Return (X, Y) of the center of cell containing provided text 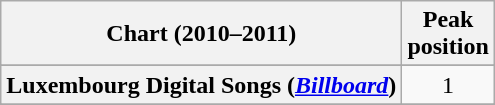
Chart (2010–2011) (202, 34)
Peakposition (448, 34)
Luxembourg Digital Songs (Billboard) (202, 85)
1 (448, 85)
